Search for the cell housing the specified text and yield its [x, y] center coordinate. 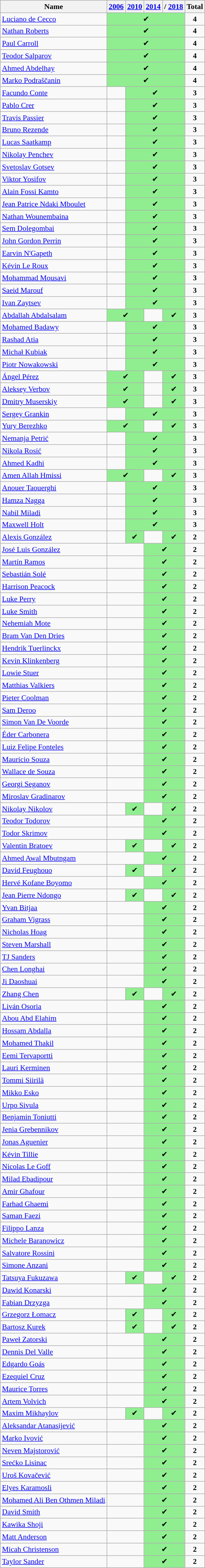
Jean Pierre Ndongo [54, 895]
Rashad Atia [54, 340]
Svetoslav Gotsev [54, 167]
Fabian Drzyzga [54, 1303]
Srećko Lisinac [54, 1463]
Marko Podraščanin [54, 81]
Sebastián Solé [54, 574]
Micah Christenson [54, 1549]
Nathan Roberts [54, 31]
Luciano de Cecco [54, 19]
Hendrik Tuerlinckx [54, 649]
Ángel Pérez [54, 377]
John Gordon Perrin [54, 241]
Nikolay Penchev [54, 155]
Mohamed Ali Ben Othmen Miladi [54, 1500]
David Smith [54, 1512]
Maurício Souza [54, 759]
Abdallah Abdalsalam [54, 315]
Nemanja Petrić [54, 439]
Zhang Chen [54, 994]
Viktor Yosifov [54, 179]
Milad Ebadipour [54, 1179]
Saman Faezi [54, 1216]
Jean Patrice Ndaki Mboulet [54, 204]
Ahmed Abdelhay [54, 68]
Grzegorz Łomacz [54, 1315]
Bram Van Den Dries [54, 636]
Marko Ivović [54, 1438]
Nathan Wounembaina [54, 217]
Luke Smith [54, 611]
Michał Kubiak [54, 352]
Harrison Peacock [54, 587]
Miroslav Gradinarov [54, 796]
Mohamed Badawy [54, 327]
Dennis Del Valle [54, 1352]
Maurice Torres [54, 1389]
Nicholas Hoag [54, 932]
Piotr Nowakowski [54, 364]
Uroš Kovačević [54, 1475]
Nikolay Nikolov [54, 809]
Amen Allah Hmissi [54, 476]
Teodor Todorov [54, 821]
2010 [135, 7]
Total [195, 7]
Dmitry Muserskiy [54, 402]
Lauri Kerminen [54, 1068]
Nehemiah Mote [54, 624]
Sergey Grankin [54, 414]
Kawika Shoji [54, 1525]
Taylor Sander [54, 1562]
Teodor Salparov [54, 56]
Simone Anzani [54, 1266]
Farhad Ghaemi [54, 1204]
Nikola Rosić [54, 451]
Liván Osoria [54, 1006]
José Luis González [54, 550]
Elyes Karamosli [54, 1488]
Jonas Aguenier [54, 1142]
Travis Passier [54, 118]
Hossam Abdalla [54, 1031]
Alain Fossi Kamto [54, 192]
Todor Skrimov [54, 834]
Tatsuya Fukuzawa [54, 1278]
Salvatore Rossini [54, 1253]
Pieter Coolman [54, 698]
Mohammad Mousavi [54, 278]
Georgi Seganov [54, 784]
Steven Marshall [54, 945]
Hamza Nagga [54, 500]
Wallace de Souza [54, 772]
Bartosz Kurek [54, 1327]
Pablo Crer [54, 105]
Lowie Stuer [54, 673]
Alexis González [54, 537]
Ahmed Awal Mbutngam [54, 858]
Yury Berezhko [54, 426]
2014 [153, 7]
Mikko Esko [54, 1093]
Maxim Mikhaylov [54, 1413]
Valentin Bratoev [54, 846]
Anouer Taouerghi [54, 488]
Ezequiel Cruz [54, 1377]
Facundo Conte [54, 93]
Mohamed Thakil [54, 1043]
Tommi Siirilä [54, 1081]
Ivan Zaytsev [54, 303]
Éder Carbonera [54, 735]
Filippo Lanza [54, 1228]
Artem Volvich [54, 1401]
Sem Dolegombai [54, 229]
TJ Sanders [54, 957]
Yvan Bitjaa [54, 908]
Lucas Saatkamp [54, 142]
Jenia Grebennikov [54, 1130]
Name [54, 7]
Bruno Rezende [54, 130]
Neven Majstorović [54, 1451]
Simon Van De Voorde [54, 722]
Martín Ramos [54, 562]
2006 [116, 7]
Graham Vigrass [54, 920]
Paul Carroll [54, 44]
Aleksey Verbov [54, 389]
Dawid Konarski [54, 1290]
David Feughouo [54, 871]
Maxwell Holt [54, 525]
Kévin Tillie [54, 1154]
Kevin Klinkenberg [54, 661]
Sam Deroo [54, 710]
Matt Anderson [54, 1537]
Edgardo Goás [54, 1364]
Saeid Marouf [54, 291]
Urpo Sivula [54, 1105]
/ 2018 [173, 7]
Kévin Le Roux [54, 266]
Eemi Tervaportti [54, 1056]
Paweł Zatorski [54, 1340]
Nabil Miladi [54, 513]
Chen Longhai [54, 969]
Luiz Felipe Fonteles [54, 747]
Michele Baranowicz [54, 1241]
Abou Abd Elahim [54, 1019]
Ji Daoshuai [54, 982]
Hervé Kofane Boyomo [54, 883]
Benjamin Toniutti [54, 1117]
Luke Perry [54, 599]
Matthias Valkiers [54, 686]
Nicolas Le Goff [54, 1167]
Aleksandar Atanasijević [54, 1426]
Amir Ghafour [54, 1191]
Ahmed Kadhi [54, 463]
Earvin N'Gapeth [54, 254]
